Determine the [x, y] coordinate at the center of the cell enclosing the given text.  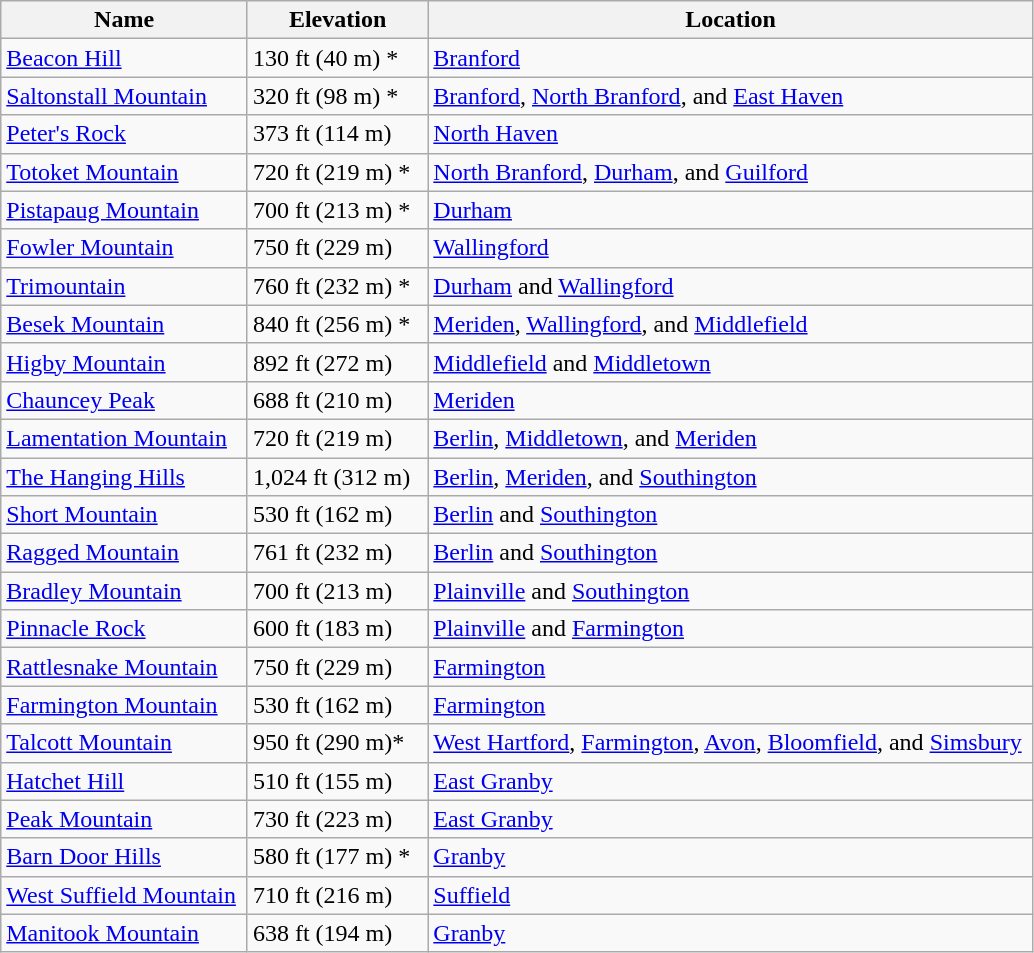
840 ft (256 m) * [337, 324]
North Haven [730, 134]
950 ft (290 m)* [337, 743]
Name [124, 20]
Hatchet Hill [124, 781]
373 ft (114 m) [337, 134]
Meriden [730, 400]
Plainville and Southington [730, 591]
West Suffield Mountain [124, 895]
Branford [730, 58]
Durham [730, 210]
892 ft (272 m) [337, 362]
Elevation [337, 20]
Middlefield and Middletown [730, 362]
North Branford, Durham, and Guilford [730, 172]
Short Mountain [124, 515]
761 ft (232 m) [337, 553]
700 ft (213 m) [337, 591]
Fowler Mountain [124, 248]
Pinnacle Rock [124, 629]
The Hanging Hills [124, 477]
Besek Mountain [124, 324]
Bradley Mountain [124, 591]
Saltonstall Mountain [124, 96]
Rattlesnake Mountain [124, 667]
130 ft (40 m) * [337, 58]
1,024 ft (312 m) [337, 477]
Berlin, Middletown, and Meriden [730, 438]
Plainville and Farmington [730, 629]
Manitook Mountain [124, 933]
Barn Door Hills [124, 857]
580 ft (177 m) * [337, 857]
West Hartford, Farmington, Avon, Bloomfield, and Simsbury [730, 743]
720 ft (219 m) [337, 438]
Chauncey Peak [124, 400]
Ragged Mountain [124, 553]
Wallingford [730, 248]
Lamentation Mountain [124, 438]
760 ft (232 m) * [337, 286]
Totoket Mountain [124, 172]
Higby Mountain [124, 362]
Location [730, 20]
Durham and Wallingford [730, 286]
688 ft (210 m) [337, 400]
Pistapaug Mountain [124, 210]
Berlin, Meriden, and Southington [730, 477]
700 ft (213 m) * [337, 210]
Farmington Mountain [124, 705]
720 ft (219 m) * [337, 172]
Talcott Mountain [124, 743]
510 ft (155 m) [337, 781]
600 ft (183 m) [337, 629]
Peak Mountain [124, 819]
Peter's Rock [124, 134]
710 ft (216 m) [337, 895]
Suffield [730, 895]
638 ft (194 m) [337, 933]
Meriden, Wallingford, and Middlefield [730, 324]
Branford, North Branford, and East Haven [730, 96]
320 ft (98 m) * [337, 96]
730 ft (223 m) [337, 819]
Beacon Hill [124, 58]
Trimountain [124, 286]
